For the text-containing cell, return its midpoint in [x, y] coordinate format. 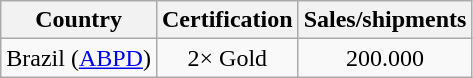
200.000 [385, 58]
2× Gold [227, 58]
Brazil (ABPD) [79, 58]
Sales/shipments [385, 20]
Country [79, 20]
Certification [227, 20]
